Scan for the cell matching the given text and deliver its (X, Y) coordinate at center. 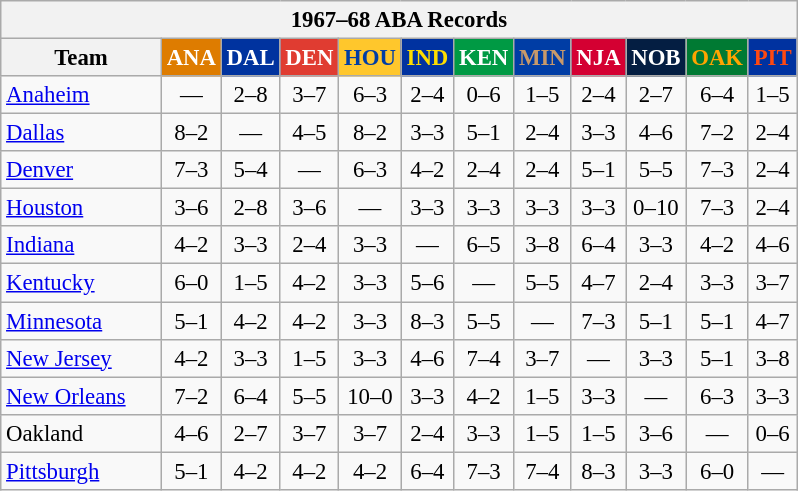
KEN (484, 58)
NOB (656, 58)
5–4 (250, 170)
1967–68 ABA Records (399, 20)
Indiana (82, 245)
Dallas (82, 133)
MIN (542, 58)
5–6 (427, 283)
OAK (718, 58)
Houston (82, 208)
Anaheim (82, 95)
6–5 (484, 245)
DAL (250, 58)
New Orleans (82, 396)
Denver (82, 170)
Pittsburgh (82, 471)
0–10 (656, 208)
4–5 (310, 133)
Team (82, 58)
Minnesota (82, 321)
Kentucky (82, 283)
DEN (310, 58)
New Jersey (82, 358)
NJA (598, 58)
Oakland (82, 433)
HOU (370, 58)
10–0 (370, 396)
IND (427, 58)
ANA (191, 58)
PIT (772, 58)
